Capture the cell that displays the provided text and extract its (x, y) central coordinate. 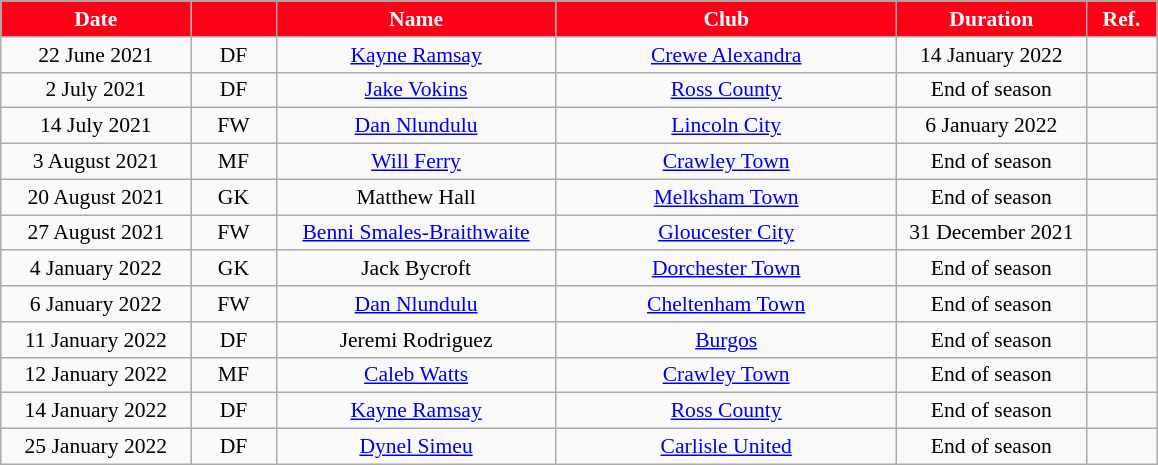
Will Ferry (416, 162)
Club (726, 19)
Matthew Hall (416, 197)
Ref. (1121, 19)
4 January 2022 (96, 269)
Lincoln City (726, 126)
25 January 2022 (96, 447)
Carlisle United (726, 447)
Melksham Town (726, 197)
22 June 2021 (96, 55)
Jeremi Rodriguez (416, 340)
11 January 2022 (96, 340)
3 August 2021 (96, 162)
Dorchester Town (726, 269)
14 July 2021 (96, 126)
Jack Bycroft (416, 269)
Benni Smales-Braithwaite (416, 233)
27 August 2021 (96, 233)
Duration (991, 19)
Dynel Simeu (416, 447)
Name (416, 19)
12 January 2022 (96, 375)
Burgos (726, 340)
Cheltenham Town (726, 304)
31 December 2021 (991, 233)
2 July 2021 (96, 90)
Jake Vokins (416, 90)
Date (96, 19)
Caleb Watts (416, 375)
Crewe Alexandra (726, 55)
Gloucester City (726, 233)
20 August 2021 (96, 197)
